For the text-containing cell, return its midpoint in (X, Y) coordinate format. 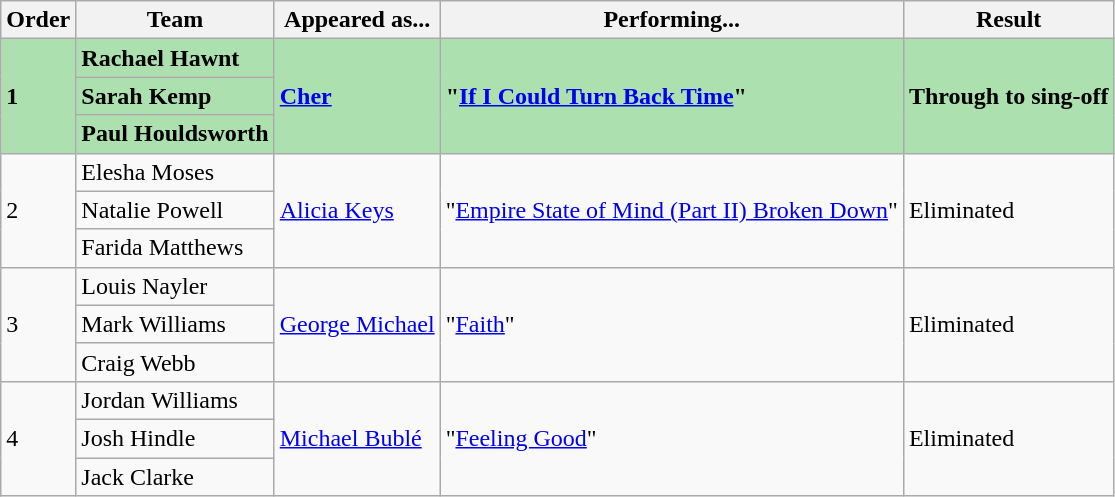
Paul Houldsworth (175, 134)
Appeared as... (357, 20)
"Empire State of Mind (Part II) Broken Down" (672, 210)
Sarah Kemp (175, 96)
Cher (357, 96)
Mark Williams (175, 324)
4 (38, 438)
Alicia Keys (357, 210)
Team (175, 20)
Jack Clarke (175, 477)
2 (38, 210)
"If I Could Turn Back Time" (672, 96)
3 (38, 324)
Rachael Hawnt (175, 58)
Louis Nayler (175, 286)
George Michael (357, 324)
Michael Bublé (357, 438)
Jordan Williams (175, 400)
Natalie Powell (175, 210)
Craig Webb (175, 362)
Order (38, 20)
"Feeling Good" (672, 438)
Through to sing-off (1008, 96)
1 (38, 96)
Result (1008, 20)
Farida Matthews (175, 248)
"Faith" (672, 324)
Elesha Moses (175, 172)
Performing... (672, 20)
Josh Hindle (175, 438)
